Locate the cell with the specified text and output its [x, y] center coordinate. 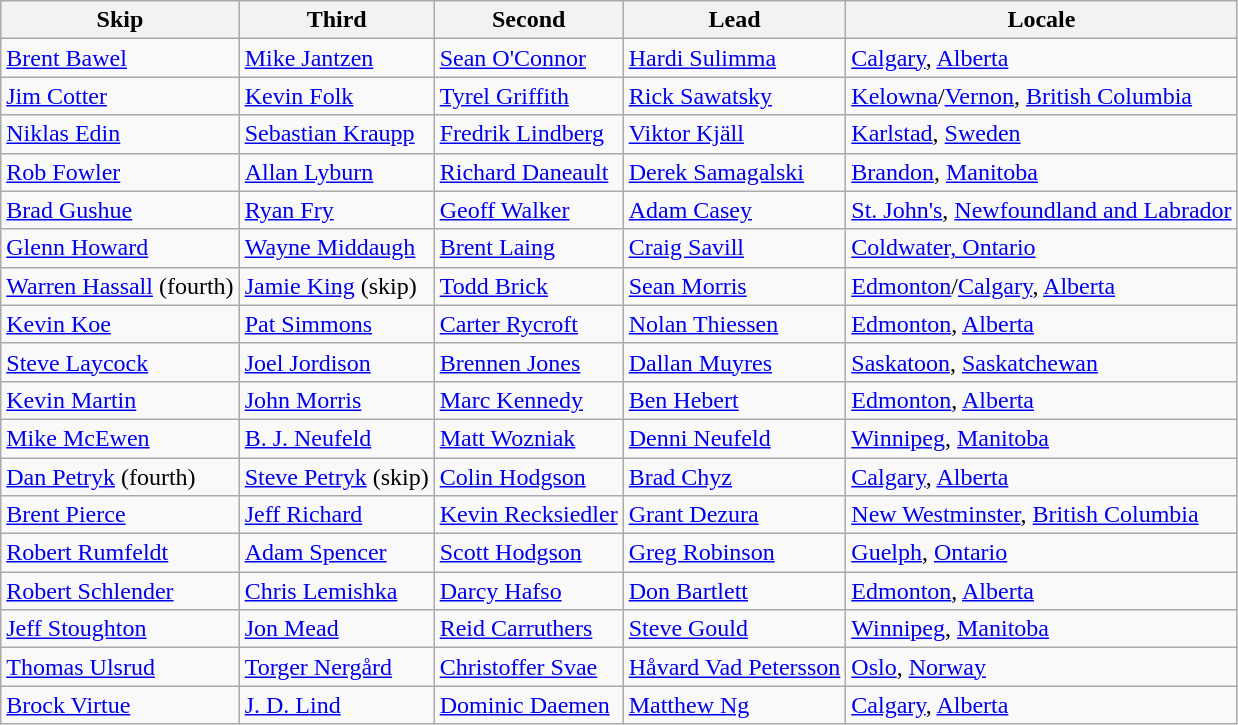
Oslo, Norway [1042, 667]
Steve Gould [734, 629]
Robert Schlender [120, 591]
Jim Cotter [120, 96]
Mike McEwen [120, 438]
Håvard Vad Petersson [734, 667]
Matthew Ng [734, 705]
Sean O'Connor [528, 58]
Kevin Recksiedler [528, 515]
Locale [1042, 20]
Colin Hodgson [528, 477]
John Morris [336, 400]
Jon Mead [336, 629]
Scott Hodgson [528, 553]
Allan Lyburn [336, 172]
Viktor Kjäll [734, 134]
Hardi Sulimma [734, 58]
Grant Dezura [734, 515]
Geoff Walker [528, 210]
Glenn Howard [120, 248]
Jeff Richard [336, 515]
Brent Laing [528, 248]
Third [336, 20]
Kelowna/Vernon, British Columbia [1042, 96]
Dallan Muyres [734, 362]
Denni Neufeld [734, 438]
Pat Simmons [336, 324]
Jamie King (skip) [336, 286]
J. D. Lind [336, 705]
Tyrel Griffith [528, 96]
Don Bartlett [734, 591]
Ben Hebert [734, 400]
Derek Samagalski [734, 172]
Jeff Stoughton [120, 629]
Mike Jantzen [336, 58]
Dominic Daemen [528, 705]
Karlstad, Sweden [1042, 134]
Second [528, 20]
Thomas Ulsrud [120, 667]
Adam Spencer [336, 553]
Robert Rumfeldt [120, 553]
Brennen Jones [528, 362]
Sebastian Kraupp [336, 134]
Kevin Folk [336, 96]
Brandon, Manitoba [1042, 172]
Brent Pierce [120, 515]
Joel Jordison [336, 362]
Chris Lemishka [336, 591]
Steve Petryk (skip) [336, 477]
Guelph, Ontario [1042, 553]
Rob Fowler [120, 172]
Brad Gushue [120, 210]
Wayne Middaugh [336, 248]
Rick Sawatsky [734, 96]
Todd Brick [528, 286]
Sean Morris [734, 286]
Edmonton/Calgary, Alberta [1042, 286]
Kevin Martin [120, 400]
Adam Casey [734, 210]
New Westminster, British Columbia [1042, 515]
Richard Daneault [528, 172]
Steve Laycock [120, 362]
Torger Nergård [336, 667]
St. John's, Newfoundland and Labrador [1042, 210]
Christoffer Svae [528, 667]
Fredrik Lindberg [528, 134]
Brent Bawel [120, 58]
Dan Petryk (fourth) [120, 477]
Carter Rycroft [528, 324]
Warren Hassall (fourth) [120, 286]
Ryan Fry [336, 210]
Saskatoon, Saskatchewan [1042, 362]
Greg Robinson [734, 553]
Niklas Edin [120, 134]
Craig Savill [734, 248]
Marc Kennedy [528, 400]
Brock Virtue [120, 705]
Kevin Koe [120, 324]
Skip [120, 20]
B. J. Neufeld [336, 438]
Lead [734, 20]
Matt Wozniak [528, 438]
Coldwater, Ontario [1042, 248]
Reid Carruthers [528, 629]
Darcy Hafso [528, 591]
Nolan Thiessen [734, 324]
Brad Chyz [734, 477]
